Return (X, Y) of the center of cell containing provided text 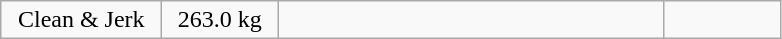
263.0 kg (220, 20)
Clean & Jerk (82, 20)
